For the text-containing cell, return its midpoint in [x, y] coordinate format. 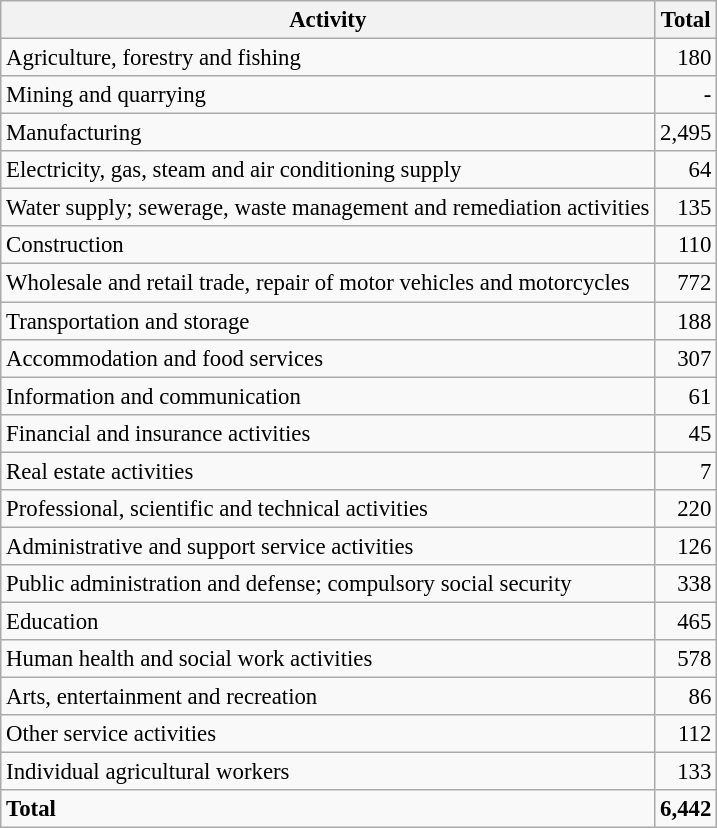
Agriculture, forestry and fishing [328, 58]
Transportation and storage [328, 321]
Information and communication [328, 396]
Administrative and support service activities [328, 546]
Water supply; sewerage, waste management and remediation activities [328, 208]
6,442 [686, 809]
Real estate activities [328, 471]
Electricity, gas, steam and air conditioning supply [328, 170]
112 [686, 734]
Accommodation and food services [328, 358]
Mining and quarrying [328, 95]
7 [686, 471]
61 [686, 396]
Professional, scientific and technical activities [328, 509]
307 [686, 358]
Manufacturing [328, 133]
64 [686, 170]
86 [686, 697]
Activity [328, 20]
772 [686, 283]
Wholesale and retail trade, repair of motor vehicles and motorcycles [328, 283]
Individual agricultural workers [328, 772]
Financial and insurance activities [328, 433]
126 [686, 546]
578 [686, 659]
Human health and social work activities [328, 659]
133 [686, 772]
Construction [328, 245]
Arts, entertainment and recreation [328, 697]
2,495 [686, 133]
110 [686, 245]
220 [686, 509]
188 [686, 321]
338 [686, 584]
Other service activities [328, 734]
180 [686, 58]
45 [686, 433]
Public administration and defense; compulsory social security [328, 584]
135 [686, 208]
Education [328, 621]
465 [686, 621]
- [686, 95]
